Output the [x, y] coordinate of the center of the cell containing the given text.  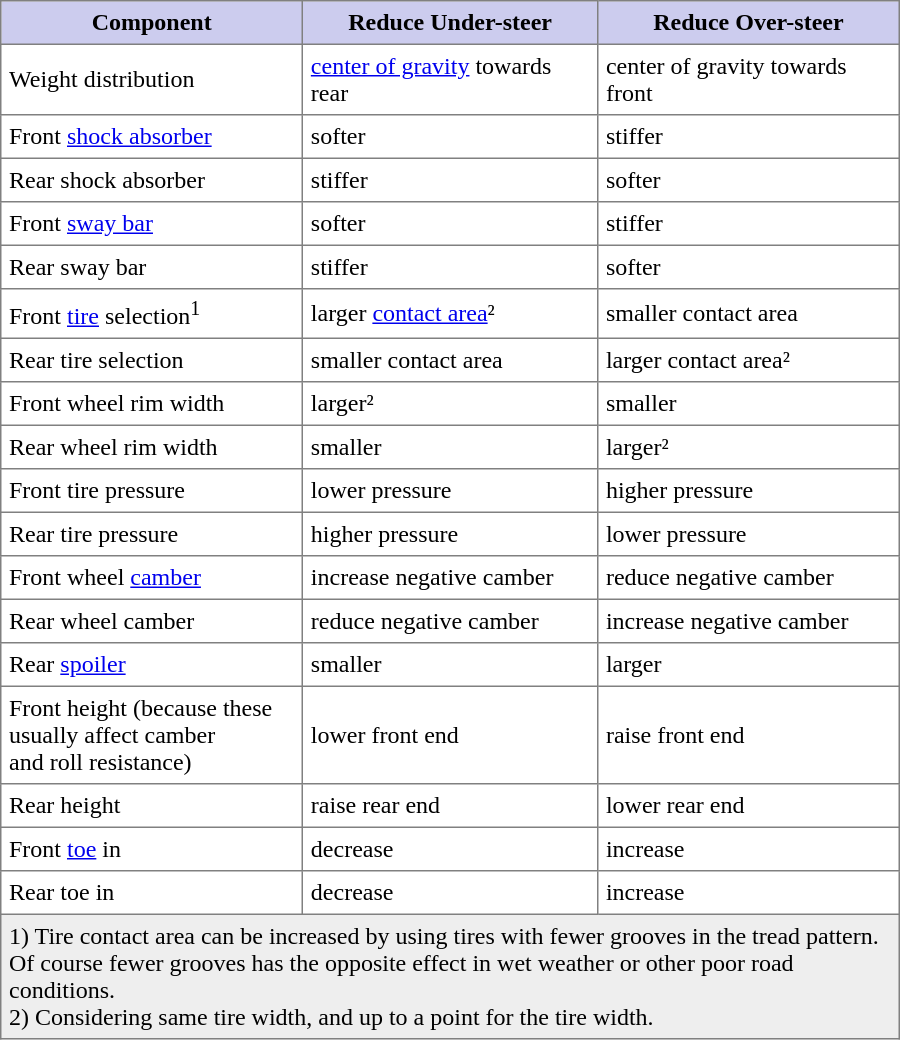
Rear wheel camber [152, 622]
Front wheel rim width [152, 404]
Front tire pressure [152, 491]
center of gravity towards rear [450, 79]
Front shock absorber [152, 137]
Rear sway bar [152, 267]
Front height (because these usually affect camber and roll resistance) [152, 736]
lower rear end [749, 806]
Rear toe in [152, 893]
Reduce Under-steer [450, 23]
Rear shock absorber [152, 180]
center of gravity towards front [749, 79]
lower front end [450, 736]
Front toe in [152, 850]
Rear tire pressure [152, 535]
Rear spoiler [152, 665]
raise rear end [450, 806]
Front tire selection1 [152, 314]
Rear tire selection [152, 361]
Component [152, 23]
Weight distribution [152, 79]
Rear height [152, 806]
larger [749, 665]
Front sway bar [152, 224]
Front wheel camber [152, 578]
Reduce Over-steer [749, 23]
raise front end [749, 736]
Rear wheel rim width [152, 448]
